From the cell containing the given text, extract its center point as [x, y] coordinate. 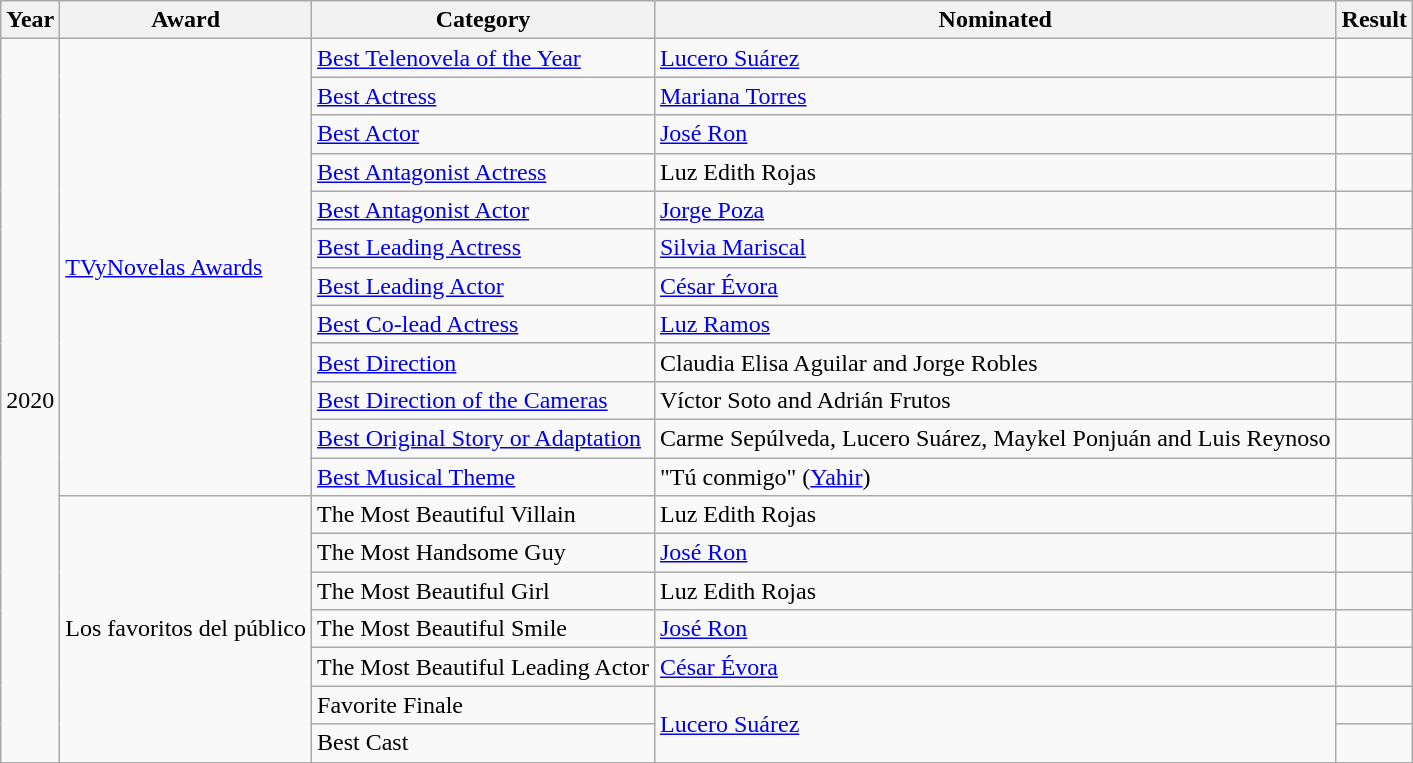
Mariana Torres [995, 96]
Best Telenovela of the Year [484, 58]
The Most Handsome Guy [484, 553]
Best Original Story or Adaptation [484, 438]
Best Musical Theme [484, 477]
Carme Sepúlveda, Lucero Suárez, Maykel Ponjuán and Luis Reynoso [995, 438]
Best Leading Actor [484, 286]
Claudia Elisa Aguilar and Jorge Robles [995, 362]
Result [1374, 20]
Best Actress [484, 96]
Víctor Soto and Adrián Frutos [995, 400]
The Most Beautiful Girl [484, 591]
Best Antagonist Actor [484, 210]
Best Actor [484, 134]
Best Cast [484, 743]
"Tú conmigo" (Yahir) [995, 477]
Best Direction of the Cameras [484, 400]
Best Co-lead Actress [484, 324]
The Most Beautiful Leading Actor [484, 667]
Best Leading Actress [484, 248]
Award [186, 20]
Best Direction [484, 362]
Category [484, 20]
The Most Beautiful Villain [484, 515]
Year [30, 20]
Jorge Poza [995, 210]
TVyNovelas Awards [186, 268]
Nominated [995, 20]
The Most Beautiful Smile [484, 629]
Favorite Finale [484, 705]
Los favoritos del público [186, 629]
Silvia Mariscal [995, 248]
Best Antagonist Actress [484, 172]
Luz Ramos [995, 324]
2020 [30, 400]
